Scan for the cell matching the given text and deliver its [x, y] coordinate at center. 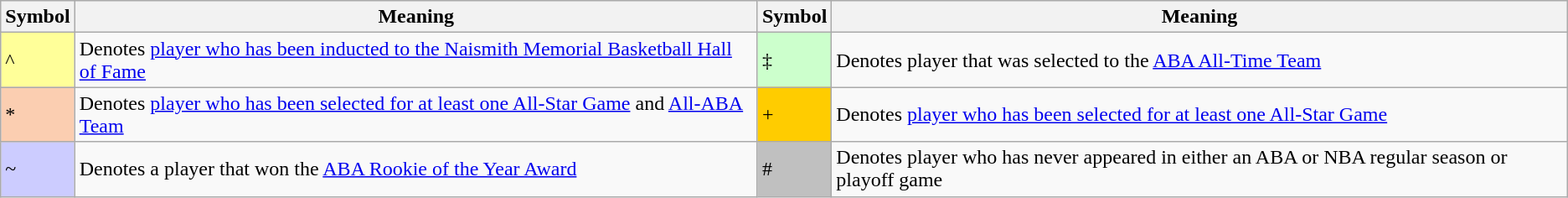
‡ [794, 60]
~ [38, 169]
* [38, 114]
Denotes player who has been selected for at least one All-Star Game and All-ABA Team [415, 114]
Denotes a player that won the ABA Rookie of the Year Award [415, 169]
Denotes player who has been inducted to the Naismith Memorial Basketball Hall of Fame [415, 60]
+ [794, 114]
^ [38, 60]
# [794, 169]
Denotes player that was selected to the ABA All-Time Team [1199, 60]
Denotes player who has been selected for at least one All-Star Game [1199, 114]
Denotes player who has never appeared in either an ABA or NBA regular season or playoff game [1199, 169]
